Provide the [X, Y] coordinate of the cell's center where the given text is located.  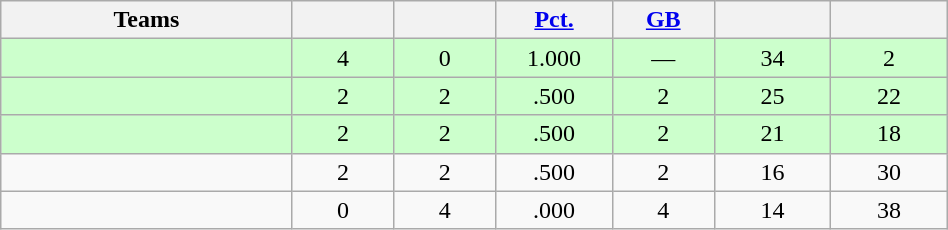
.000 [554, 210]
— [663, 58]
34 [772, 58]
1.000 [554, 58]
21 [772, 134]
16 [772, 172]
Teams [146, 20]
Pct. [554, 20]
18 [890, 134]
22 [890, 96]
25 [772, 96]
30 [890, 172]
38 [890, 210]
GB [663, 20]
14 [772, 210]
